Provide the (x, y) coordinate of the cell's center where the given text is located.  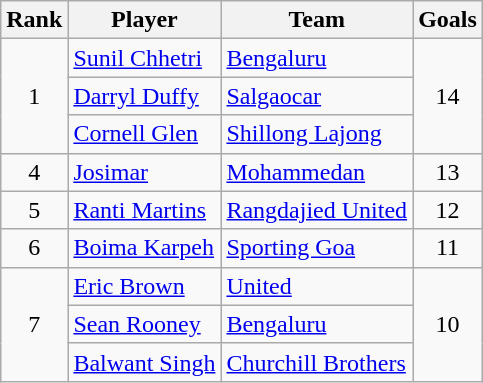
Churchill Brothers (317, 362)
Ranti Martins (144, 210)
Mohammedan (317, 172)
Balwant Singh (144, 362)
14 (448, 96)
Cornell Glen (144, 134)
Darryl Duffy (144, 96)
Rank (34, 20)
Player (144, 20)
Josimar (144, 172)
United (317, 286)
Sunil Chhetri (144, 58)
6 (34, 248)
1 (34, 96)
5 (34, 210)
Eric Brown (144, 286)
Salgaocar (317, 96)
Sean Rooney (144, 324)
Goals (448, 20)
Sporting Goa (317, 248)
Boima Karpeh (144, 248)
13 (448, 172)
Shillong Lajong (317, 134)
11 (448, 248)
Team (317, 20)
10 (448, 324)
7 (34, 324)
Rangdajied United (317, 210)
4 (34, 172)
12 (448, 210)
